Output the (x, y) coordinate of the center of the cell containing the given text.  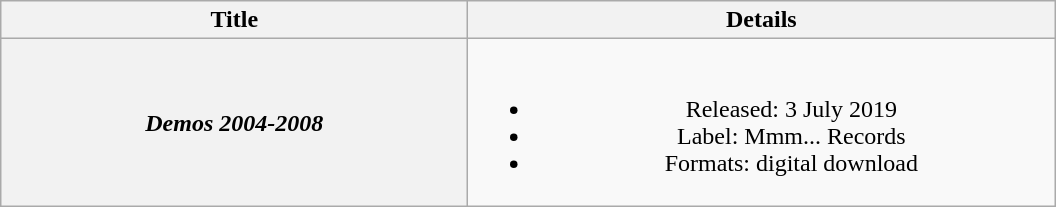
Released: 3 July 2019Label: Mmm... RecordsFormats: digital download (762, 122)
Demos 2004-2008 (234, 122)
Title (234, 20)
Details (762, 20)
